Detect which cell encompasses the target text, then output its [X, Y] center coordinate. 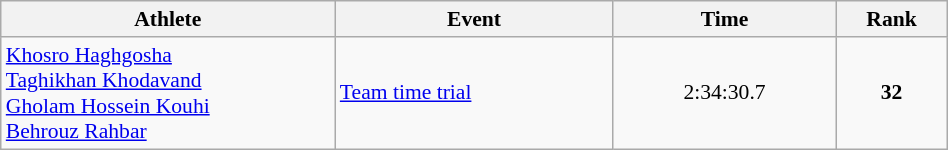
32 [892, 93]
Team time trial [474, 93]
Rank [892, 19]
Athlete [168, 19]
Time [724, 19]
2:34:30.7 [724, 93]
Khosro HaghgoshaTaghikhan KhodavandGholam Hossein KouhiBehrouz Rahbar [168, 93]
Event [474, 19]
